For the text-containing cell, return its midpoint in (x, y) coordinate format. 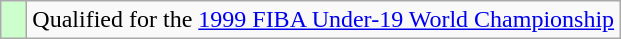
Qualified for the 1999 FIBA Under-19 World Championship (324, 20)
